Provide the [x, y] coordinate of the cell's center where the given text is located.  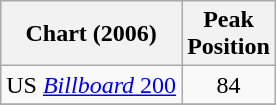
Chart (2006) [92, 34]
US Billboard 200 [92, 85]
84 [229, 85]
PeakPosition [229, 34]
